Search for the cell housing the specified text and yield its [x, y] center coordinate. 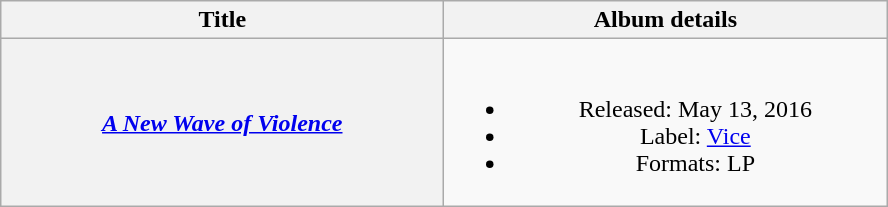
Album details [666, 20]
Released: May 13, 2016Label: ViceFormats: LP [666, 122]
Title [222, 20]
A New Wave of Violence [222, 122]
